Determine the [x, y] coordinate at the center of the cell enclosing the given text.  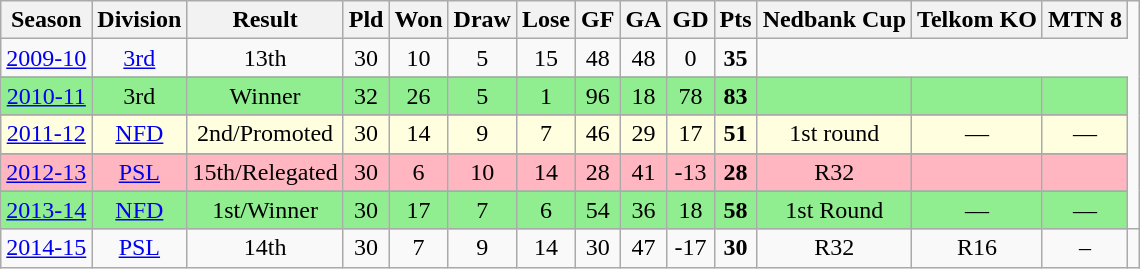
1 [546, 96]
2011-12 [46, 134]
51 [736, 134]
96 [598, 96]
Winner [265, 96]
83 [736, 96]
0 [690, 58]
14th [265, 248]
GF [598, 20]
Result [265, 20]
15 [546, 58]
47 [644, 248]
Nedbank Cup [834, 20]
58 [736, 210]
41 [644, 172]
54 [598, 210]
Season [46, 20]
Pts [736, 20]
2012-13 [46, 172]
Draw [482, 20]
2010-11 [46, 96]
13th [265, 58]
29 [644, 134]
Telkom KO [978, 20]
-17 [690, 248]
2014-15 [46, 248]
Division [140, 20]
1st round [834, 134]
32 [366, 96]
35 [736, 58]
-13 [690, 172]
1st/Winner [265, 210]
36 [644, 210]
2013-14 [46, 210]
2009-10 [46, 58]
GD [690, 20]
26 [418, 96]
15th/Relegated [265, 172]
46 [598, 134]
1st Round [834, 210]
GA [644, 20]
78 [690, 96]
R16 [978, 248]
2nd/Promoted [265, 134]
Lose [546, 20]
MTN 8 [1084, 20]
– [1084, 248]
Pld [366, 20]
Won [418, 20]
